For the text-containing cell, return its midpoint in [x, y] coordinate format. 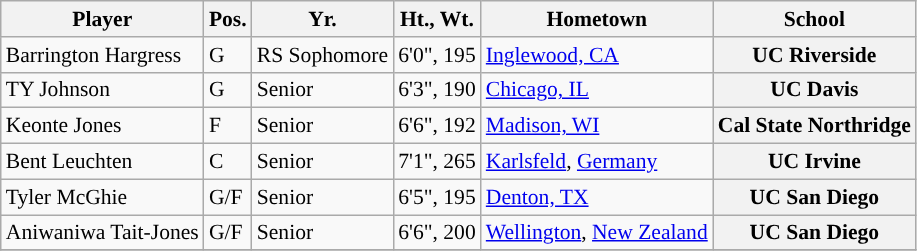
Player [102, 19]
Bent Leuchten [102, 162]
Tyler McGhie [102, 197]
Madison, WI [597, 126]
School [814, 19]
Aniwaniwa Tait-Jones [102, 233]
Ht., Wt. [437, 19]
Yr. [322, 19]
RS Sophomore [322, 55]
6'6", 192 [437, 126]
6'0", 195 [437, 55]
Inglewood, CA [597, 55]
C [228, 162]
6'3", 190 [437, 90]
TY Johnson [102, 90]
UC Riverside [814, 55]
UC Irvine [814, 162]
Denton, TX [597, 197]
6'5", 195 [437, 197]
6'6", 200 [437, 233]
Chicago, IL [597, 90]
Karlsfeld, Germany [597, 162]
Pos. [228, 19]
F [228, 126]
Wellington, New Zealand [597, 233]
7'1", 265 [437, 162]
Barrington Hargress [102, 55]
UC Davis [814, 90]
Hometown [597, 19]
Cal State Northridge [814, 126]
Keonte Jones [102, 126]
